Provide the [x, y] coordinate of the cell's center where the given text is located.  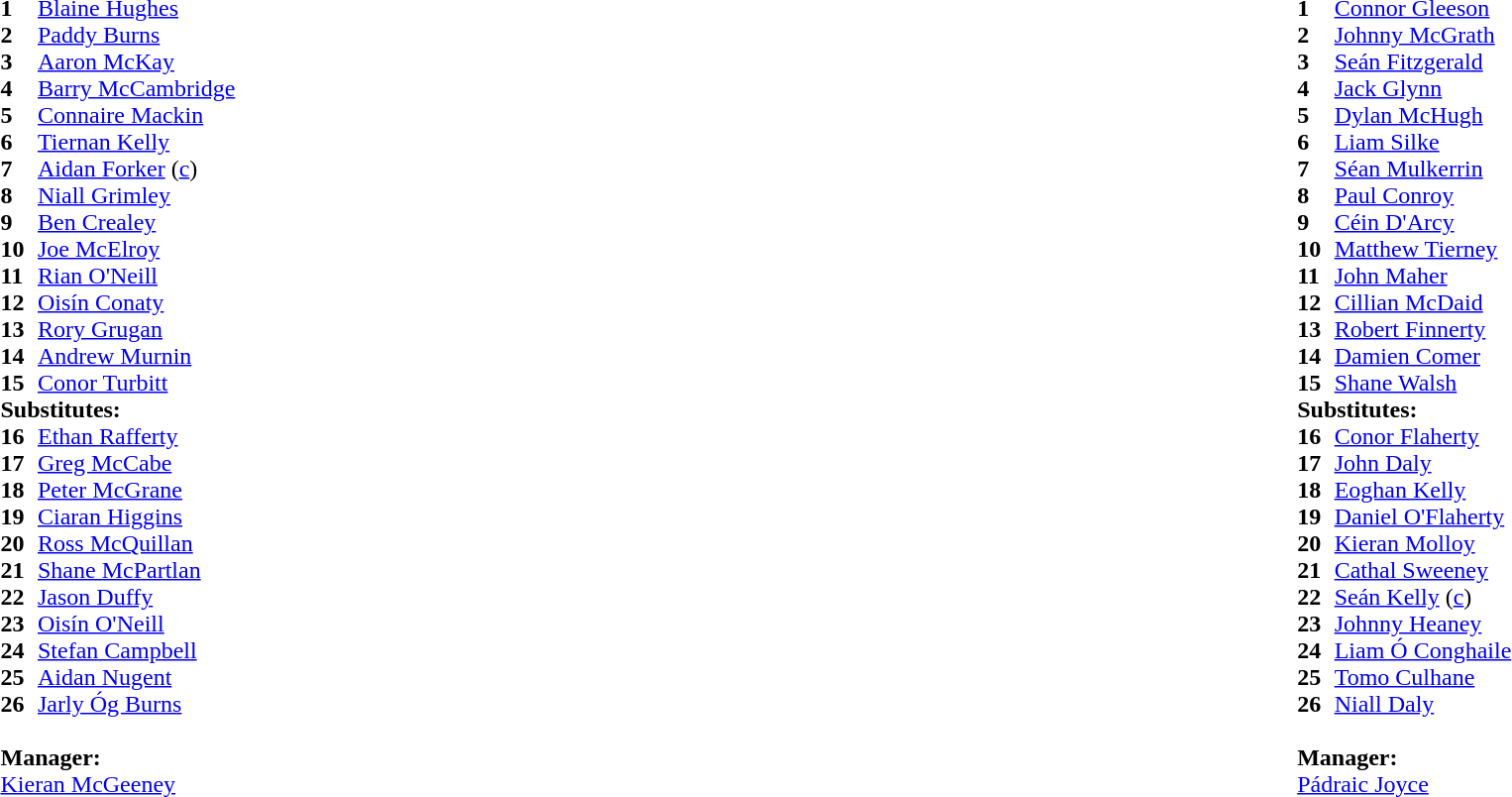
Greg McCabe [137, 464]
Ciaran Higgins [137, 517]
Conor Flaherty [1423, 436]
Jason Duffy [137, 597]
Connaire Mackin [137, 115]
Ross McQuillan [137, 543]
Niall Daly [1423, 704]
Seán Fitzgerald [1423, 61]
Ben Crealey [137, 222]
Jack Glynn [1423, 89]
Eoghan Kelly [1423, 490]
John Daly [1423, 464]
Cathal Sweeney [1423, 571]
Joe McElroy [137, 250]
Damien Comer [1423, 357]
Ethan Rafferty [137, 436]
Dylan McHugh [1423, 115]
Peter McGrane [137, 490]
Johnny McGrath [1423, 36]
Paul Conroy [1423, 196]
Shane Walsh [1423, 383]
Conor Turbitt [137, 383]
Tomo Culhane [1423, 678]
Tiernan Kelly [137, 143]
Barry McCambridge [137, 89]
Rory Grugan [137, 329]
Liam Silke [1423, 143]
Matthew Tierney [1423, 250]
Kieran Molloy [1423, 543]
Jarly Óg Burns [137, 704]
Johnny Heaney [1423, 625]
Cillian McDaid [1423, 303]
Andrew Murnin [137, 357]
Céin D'Arcy [1423, 222]
Oisín Conaty [137, 303]
Oisín O'Neill [137, 625]
Stefan Campbell [137, 650]
Seán Kelly (c) [1423, 597]
Paddy Burns [137, 36]
Séan Mulkerrin [1423, 169]
John Maher [1423, 276]
Robert Finnerty [1423, 329]
Aidan Nugent [137, 678]
Rian O'Neill [137, 276]
Liam Ó Conghaile [1423, 650]
Niall Grimley [137, 196]
Daniel O'Flaherty [1423, 517]
Shane McPartlan [137, 571]
Aidan Forker (c) [137, 169]
Aaron McKay [137, 61]
